Extract the (X, Y) coordinate from the center of the cell holding the provided text.  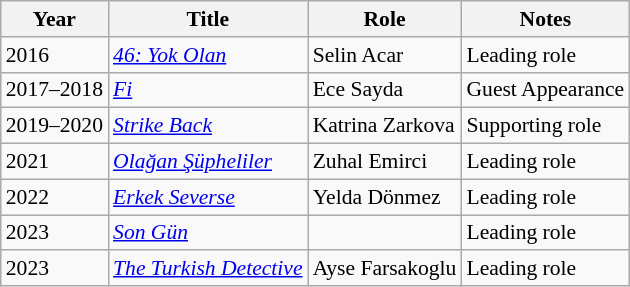
Ece Sayda (385, 90)
2019–2020 (54, 126)
Role (385, 19)
Selin Acar (385, 55)
Ayse Farsakoglu (385, 269)
Katrina Zarkova (385, 126)
2021 (54, 162)
2016 (54, 55)
Supporting role (545, 126)
Year (54, 19)
2017–2018 (54, 90)
Yelda Dönmez (385, 197)
Zuhal Emirci (385, 162)
Title (208, 19)
Son Gün (208, 233)
Olağan Şüpheliler (208, 162)
Strike Back (208, 126)
2022 (54, 197)
Fi (208, 90)
Erkek Severse (208, 197)
The Turkish Detective (208, 269)
Notes (545, 19)
46: Yok Olan (208, 55)
Guest Appearance (545, 90)
